Scan for the cell matching the given text and deliver its [X, Y] coordinate at center. 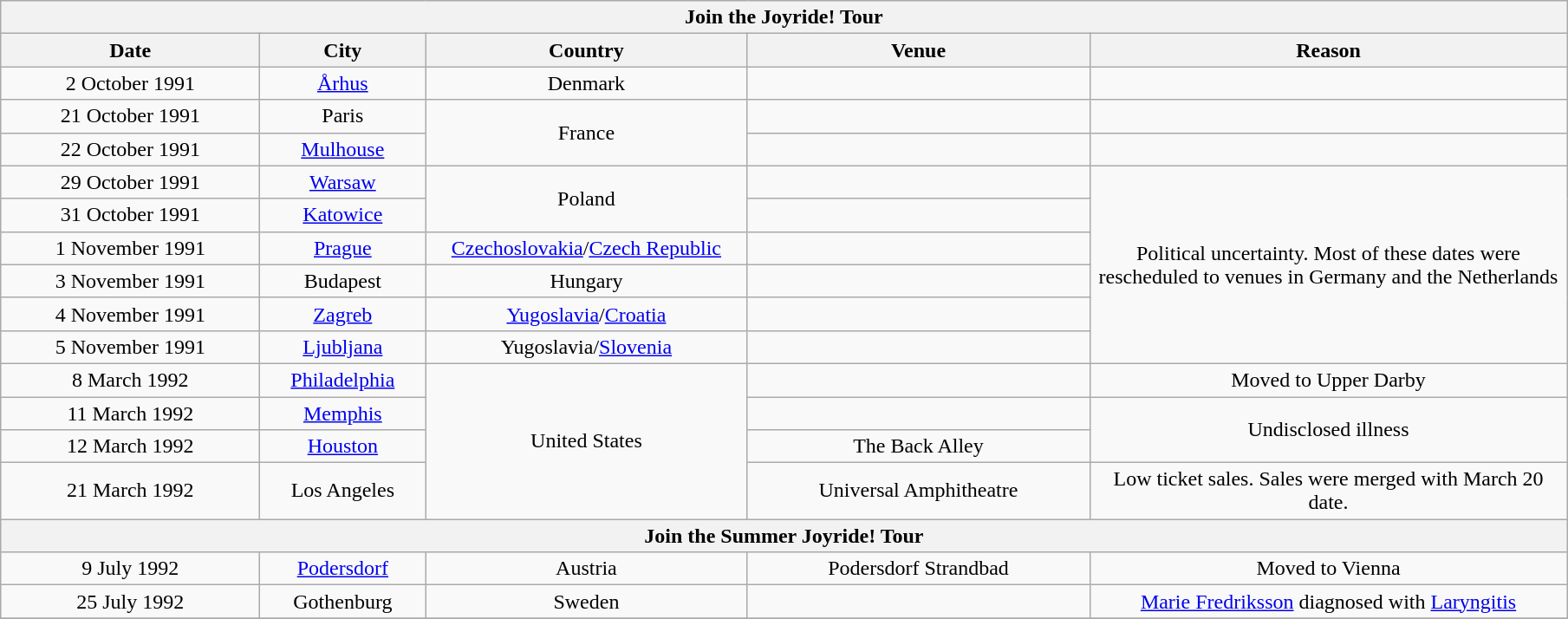
Mulhouse [343, 149]
Prague [343, 248]
Podersdorf [343, 569]
Yugoslavia/Croatia [586, 314]
France [586, 133]
21 March 1992 [130, 491]
Paris [343, 116]
Reason [1328, 50]
Country [586, 50]
Low ticket sales. Sales were merged with March 20 date. [1328, 491]
Zagreb [343, 314]
Join the Joyride! Tour [784, 17]
The Back Alley [919, 446]
5 November 1991 [130, 347]
Join the Summer Joyride! Tour [784, 536]
Århus [343, 83]
Moved to Vienna [1328, 569]
25 July 1992 [130, 602]
United States [586, 440]
Venue [919, 50]
8 March 1992 [130, 380]
11 March 1992 [130, 414]
31 October 1991 [130, 215]
City [343, 50]
3 November 1991 [130, 281]
Houston [343, 446]
Czechoslovakia/Czech Republic [586, 248]
Denmark [586, 83]
21 October 1991 [130, 116]
Undisclosed illness [1328, 430]
Podersdorf Strandbad [919, 569]
Universal Amphitheatre [919, 491]
Philadelphia [343, 380]
Budapest [343, 281]
Date [130, 50]
Austria [586, 569]
29 October 1991 [130, 182]
Moved to Upper Darby [1328, 380]
Poland [586, 199]
Gothenburg [343, 602]
Yugoslavia/Slovenia [586, 347]
2 October 1991 [130, 83]
Political uncertainty. Most of these dates were rescheduled to venues in Germany and the Netherlands [1328, 264]
Memphis [343, 414]
Warsaw [343, 182]
Los Angeles [343, 491]
Katowice [343, 215]
1 November 1991 [130, 248]
Sweden [586, 602]
Hungary [586, 281]
Ljubljana [343, 347]
Marie Fredriksson diagnosed with Laryngitis [1328, 602]
22 October 1991 [130, 149]
4 November 1991 [130, 314]
9 July 1992 [130, 569]
12 March 1992 [130, 446]
